Locate the cell with the specified text and output its [X, Y] center coordinate. 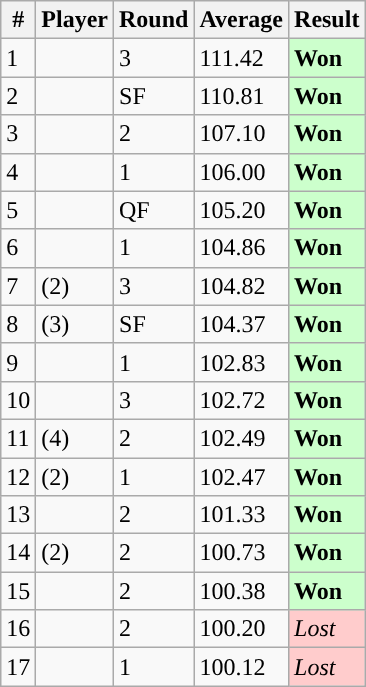
Player [75, 20]
Result [327, 20]
100.73 [242, 553]
(3) [75, 324]
8 [18, 324]
106.00 [242, 172]
12 [18, 477]
102.49 [242, 438]
17 [18, 667]
QF [154, 210]
6 [18, 248]
100.38 [242, 591]
16 [18, 629]
100.12 [242, 667]
7 [18, 286]
9 [18, 362]
101.33 [242, 515]
Average [242, 20]
5 [18, 210]
107.10 [242, 134]
105.20 [242, 210]
14 [18, 553]
# [18, 20]
110.81 [242, 96]
102.83 [242, 362]
104.86 [242, 248]
11 [18, 438]
104.82 [242, 286]
13 [18, 515]
4 [18, 172]
(4) [75, 438]
111.42 [242, 58]
100.20 [242, 629]
15 [18, 591]
102.72 [242, 400]
102.47 [242, 477]
104.37 [242, 324]
10 [18, 400]
Round [154, 20]
